Provide the [x, y] coordinate of the cell's center where the given text is located.  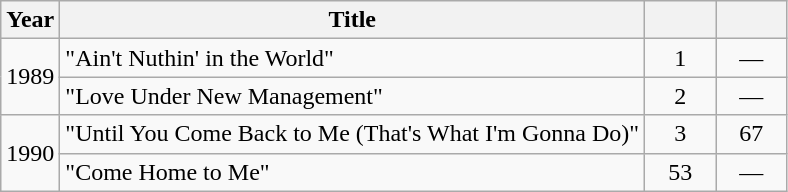
3 [680, 134]
"Ain't Nuthin' in the World" [352, 58]
1989 [30, 77]
1 [680, 58]
"Come Home to Me" [352, 172]
Title [352, 20]
"Love Under New Management" [352, 96]
2 [680, 96]
"Until You Come Back to Me (That's What I'm Gonna Do)" [352, 134]
1990 [30, 153]
67 [752, 134]
53 [680, 172]
Year [30, 20]
